Extract the (x, y) coordinate from the center of the cell holding the provided text.  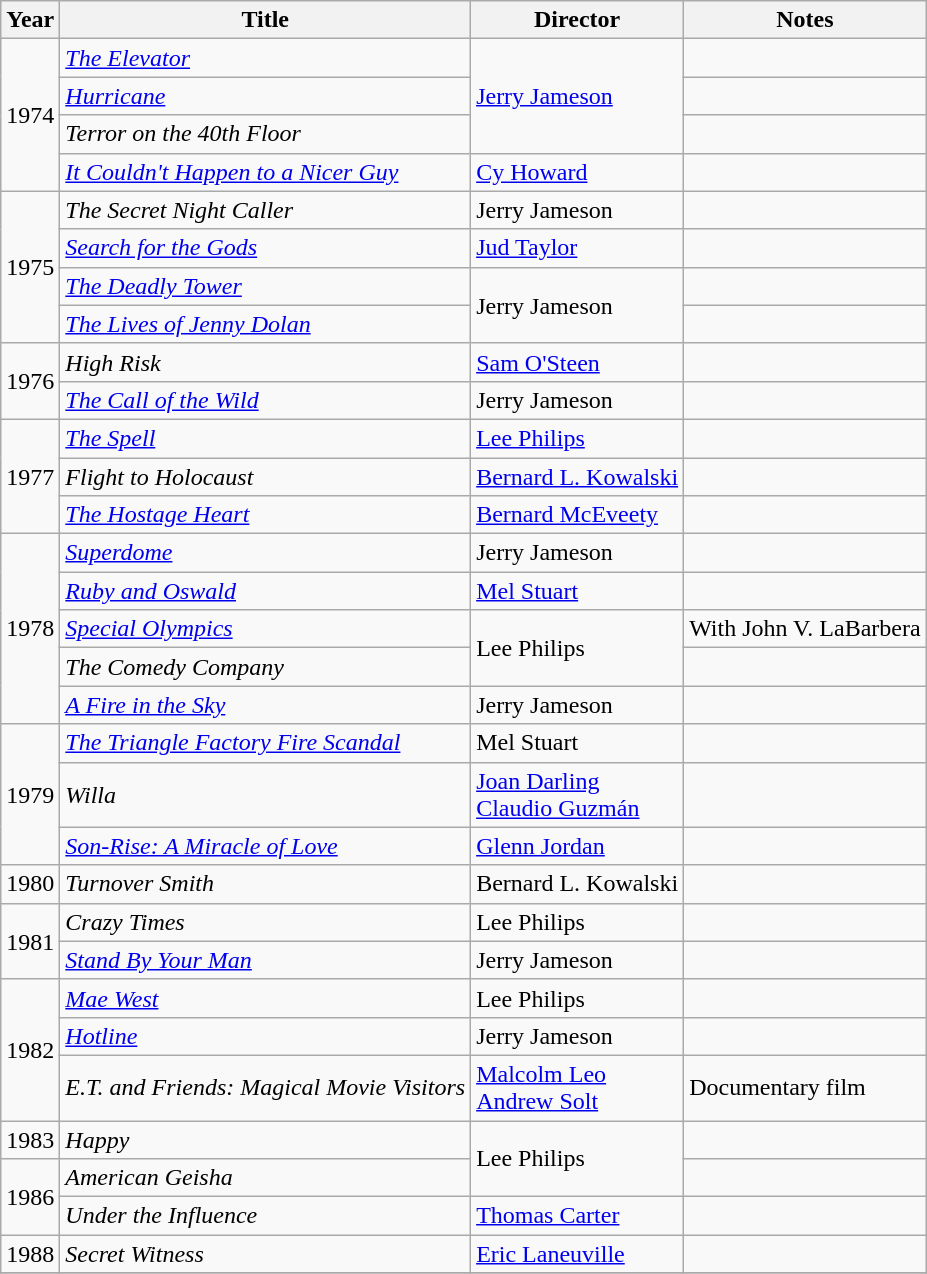
The Deadly Tower (266, 286)
1974 (30, 115)
Title (266, 20)
Sam O'Steen (578, 362)
1981 (30, 941)
Stand By Your Man (266, 960)
E.T. and Friends: Magical Movie Visitors (266, 1088)
1986 (30, 1197)
The Secret Night Caller (266, 210)
Under the Influence (266, 1216)
Crazy Times (266, 922)
Bernard McEveety (578, 515)
The Triangle Factory Fire Scandal (266, 743)
Ruby and Oswald (266, 591)
Hotline (266, 1036)
1975 (30, 267)
Glenn Jordan (578, 846)
Mae West (266, 998)
Documentary film (806, 1088)
1976 (30, 381)
Eric Laneuville (578, 1254)
Joan DarlingClaudio Guzmán (578, 794)
The Elevator (266, 58)
American Geisha (266, 1178)
Son-Rise: A Miracle of Love (266, 846)
Willa (266, 794)
Turnover Smith (266, 884)
The Spell (266, 438)
With John V. LaBarbera (806, 629)
The Call of the Wild (266, 400)
Notes (806, 20)
Director (578, 20)
1983 (30, 1139)
High Risk (266, 362)
1980 (30, 884)
Flight to Holocaust (266, 477)
A Fire in the Sky (266, 705)
The Lives of Jenny Dolan (266, 324)
Search for the Gods (266, 248)
Jud Taylor (578, 248)
Thomas Carter (578, 1216)
Happy (266, 1139)
The Comedy Company (266, 667)
Superdome (266, 553)
The Hostage Heart (266, 515)
Terror on the 40th Floor (266, 134)
1988 (30, 1254)
Cy Howard (578, 172)
1977 (30, 476)
1982 (30, 1050)
It Couldn't Happen to a Nicer Guy (266, 172)
1979 (30, 794)
1978 (30, 629)
Special Olympics (266, 629)
Secret Witness (266, 1254)
Malcolm LeoAndrew Solt (578, 1088)
Hurricane (266, 96)
Year (30, 20)
